Determine the (X, Y) coordinate at the center of the cell enclosing the given text.  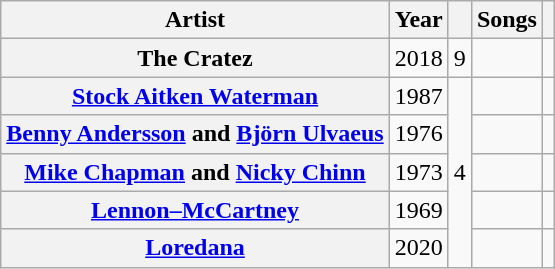
1969 (418, 210)
Mike Chapman and Nicky Chinn (195, 172)
1976 (418, 134)
Lennon–McCartney (195, 210)
Artist (195, 20)
4 (460, 172)
1987 (418, 96)
2018 (418, 58)
1973 (418, 172)
Loredana (195, 248)
Stock Aitken Waterman (195, 96)
9 (460, 58)
Songs (506, 20)
Year (418, 20)
Benny Andersson and Björn Ulvaeus (195, 134)
The Cratez (195, 58)
2020 (418, 248)
